Return [x, y] of the center of cell containing provided text 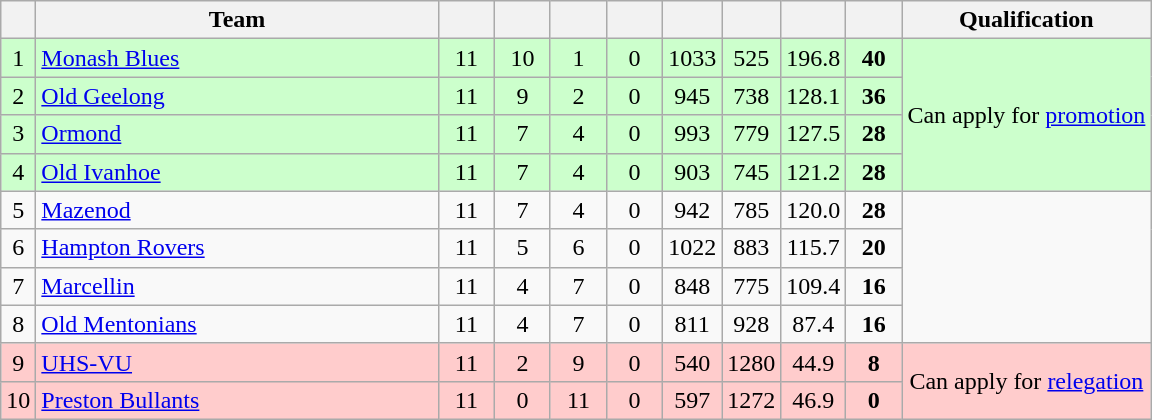
993 [692, 134]
945 [692, 96]
775 [752, 286]
Mazenod [238, 210]
109.4 [814, 286]
928 [752, 324]
127.5 [814, 134]
46.9 [814, 400]
597 [692, 400]
Ormond [238, 134]
942 [692, 210]
128.1 [814, 96]
87.4 [814, 324]
44.9 [814, 362]
Can apply for relegation [1026, 381]
Hampton Rovers [238, 248]
Monash Blues [238, 58]
121.2 [814, 172]
Marcellin [238, 286]
848 [692, 286]
20 [874, 248]
115.7 [814, 248]
525 [752, 58]
745 [752, 172]
811 [692, 324]
738 [752, 96]
Old Mentonians [238, 324]
120.0 [814, 210]
UHS-VU [238, 362]
1022 [692, 248]
36 [874, 96]
1033 [692, 58]
Old Ivanhoe [238, 172]
883 [752, 248]
Old Geelong [238, 96]
3 [18, 134]
1272 [752, 400]
40 [874, 58]
1280 [752, 362]
785 [752, 210]
903 [692, 172]
779 [752, 134]
540 [692, 362]
Can apply for promotion [1026, 115]
Qualification [1026, 20]
196.8 [814, 58]
Preston Bullants [238, 400]
Team [238, 20]
